From the cell containing the given text, extract its center point as [X, Y] coordinate. 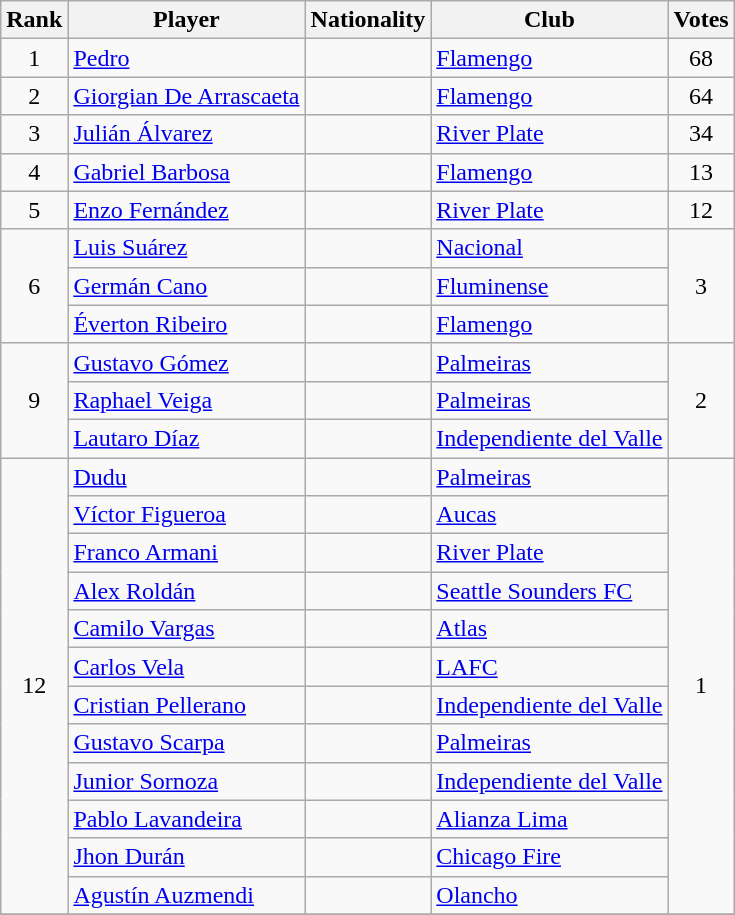
4 [34, 172]
Junior Sornoza [186, 781]
6 [34, 286]
Chicago Fire [550, 857]
Agustín Auzmendi [186, 895]
Cristian Pellerano [186, 705]
34 [701, 134]
Nationality [368, 20]
Player [186, 20]
Enzo Fernández [186, 210]
Olancho [550, 895]
Gustavo Gómez [186, 362]
Atlas [550, 629]
5 [34, 210]
Pedro [186, 58]
Votes [701, 20]
Gustavo Scarpa [186, 743]
Giorgian De Arrascaeta [186, 96]
Franco Armani [186, 553]
Rank [34, 20]
Luis Suárez [186, 248]
Nacional [550, 248]
Éverton Ribeiro [186, 324]
Club [550, 20]
Gabriel Barbosa [186, 172]
Lautaro Díaz [186, 438]
64 [701, 96]
Raphael Veiga [186, 400]
Alex Roldán [186, 591]
9 [34, 400]
Camilo Vargas [186, 629]
Aucas [550, 515]
Carlos Vela [186, 667]
Germán Cano [186, 286]
Seattle Sounders FC [550, 591]
Julián Álvarez [186, 134]
Dudu [186, 477]
13 [701, 172]
Fluminense [550, 286]
LAFC [550, 667]
Víctor Figueroa [186, 515]
68 [701, 58]
Alianza Lima [550, 819]
Pablo Lavandeira [186, 819]
Jhon Durán [186, 857]
